Return [x, y] of the center of cell containing provided text 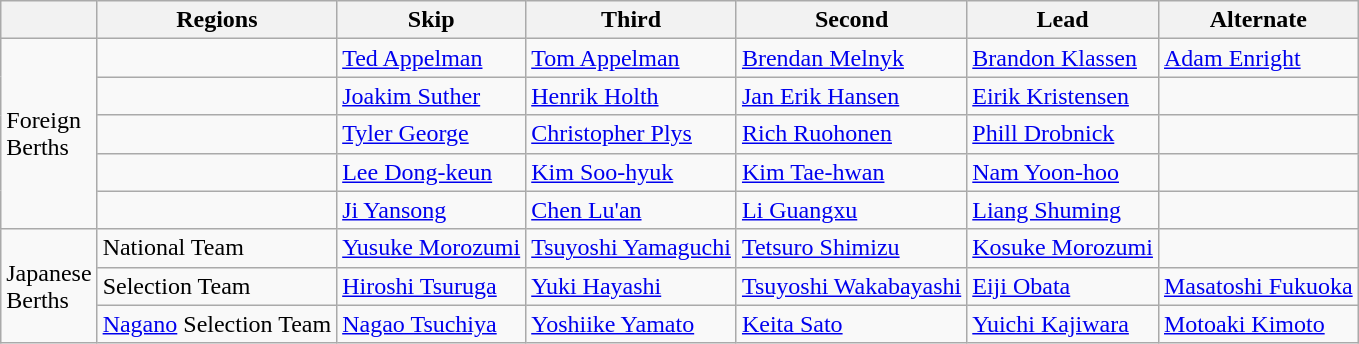
Eiji Obata [1063, 286]
Selection Team [217, 286]
Ted Appelman [432, 58]
Joakim Suther [432, 96]
Tyler George [432, 134]
Liang Shuming [1063, 210]
Nagano Selection Team [217, 324]
National Team [217, 248]
Li Guangxu [851, 210]
Tsuyoshi Yamaguchi [632, 248]
Masatoshi Fukuoka [1258, 286]
Skip [432, 20]
Keita Sato [851, 324]
Yusuke Morozumi [432, 248]
Second [851, 20]
Foreign Berths [49, 134]
Nam Yoon-hoo [1063, 172]
Brandon Klassen [1063, 58]
Motoaki Kimoto [1258, 324]
Yuki Hayashi [632, 286]
Alternate [1258, 20]
Henrik Holth [632, 96]
Brendan Melnyk [851, 58]
Rich Ruohonen [851, 134]
Hiroshi Tsuruga [432, 286]
Christopher Plys [632, 134]
Kim Soo-hyuk [632, 172]
Adam Enright [1258, 58]
Tetsuro Shimizu [851, 248]
Lead [1063, 20]
Third [632, 20]
Kim Tae-hwan [851, 172]
Yoshiike Yamato [632, 324]
Kosuke Morozumi [1063, 248]
Nagao Tsuchiya [432, 324]
Yuichi Kajiwara [1063, 324]
Eirik Kristensen [1063, 96]
Phill Drobnick [1063, 134]
Jan Erik Hansen [851, 96]
Lee Dong-keun [432, 172]
Regions [217, 20]
Tom Appelman [632, 58]
Tsuyoshi Wakabayashi [851, 286]
Japanese Berths [49, 286]
Ji Yansong [432, 210]
Chen Lu'an [632, 210]
